From the cell containing the given text, extract its center point as (x, y) coordinate. 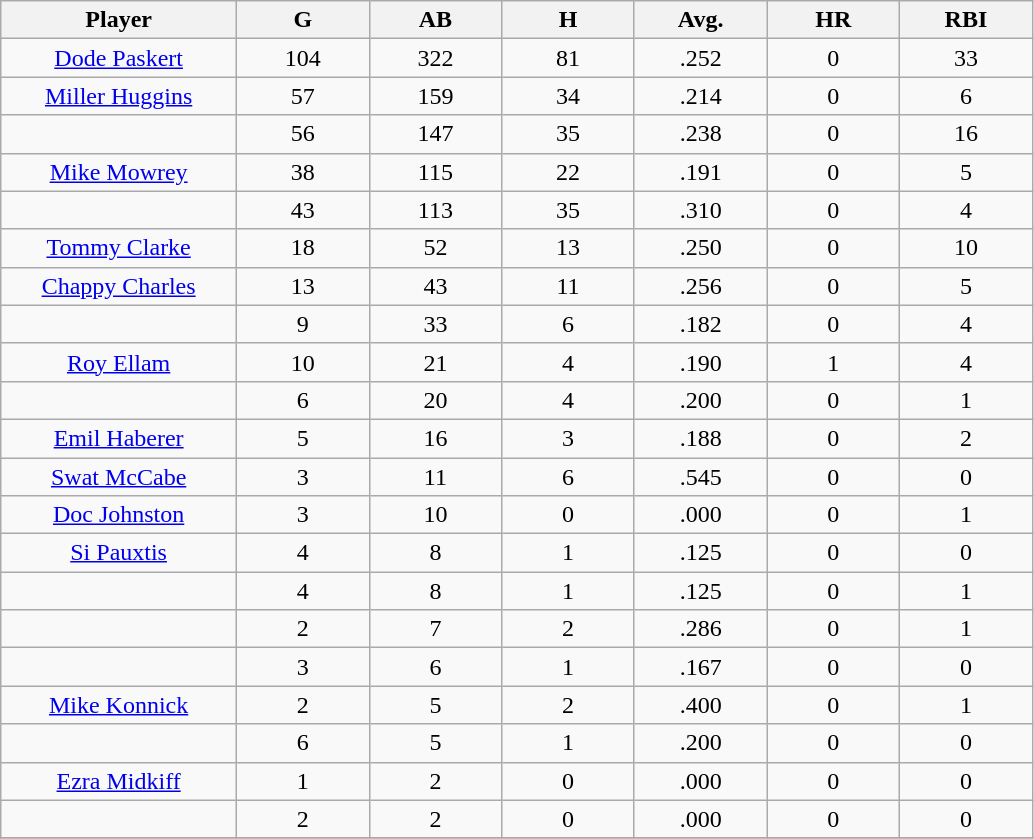
.252 (700, 58)
.167 (700, 667)
.214 (700, 96)
G (304, 20)
Si Pauxtis (119, 553)
9 (304, 324)
.256 (700, 286)
52 (436, 248)
18 (304, 248)
22 (568, 172)
.182 (700, 324)
115 (436, 172)
AB (436, 20)
147 (436, 134)
Dode Paskert (119, 58)
159 (436, 96)
.400 (700, 705)
57 (304, 96)
.250 (700, 248)
Miller Huggins (119, 96)
HR (834, 20)
.188 (700, 438)
Roy Ellam (119, 362)
Player (119, 20)
.310 (700, 210)
38 (304, 172)
Ezra Midkiff (119, 781)
104 (304, 58)
322 (436, 58)
34 (568, 96)
.286 (700, 629)
21 (436, 362)
Mike Mowrey (119, 172)
Emil Haberer (119, 438)
20 (436, 400)
113 (436, 210)
.545 (700, 477)
7 (436, 629)
.190 (700, 362)
Doc Johnston (119, 515)
RBI (966, 20)
Chappy Charles (119, 286)
Tommy Clarke (119, 248)
81 (568, 58)
Swat McCabe (119, 477)
Avg. (700, 20)
56 (304, 134)
Mike Konnick (119, 705)
.191 (700, 172)
H (568, 20)
.238 (700, 134)
